Return (x, y) of the center of cell containing provided text 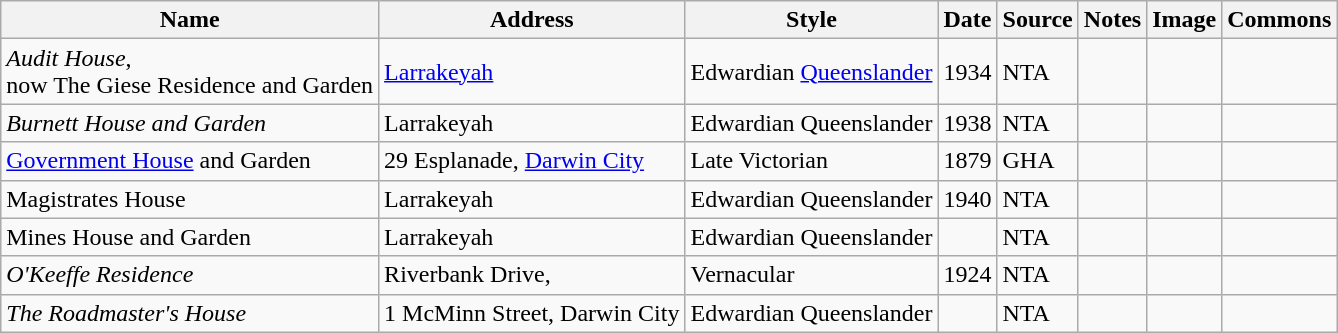
1879 (968, 161)
Name (190, 20)
Commons (1280, 20)
Address (532, 20)
Source (1038, 20)
Riverbank Drive, (532, 275)
Mines House and Garden (190, 237)
Style (812, 20)
Burnett House and Garden (190, 123)
O'Keeffe Residence (190, 275)
Vernacular (812, 275)
Magistrates House (190, 199)
Notes (1112, 20)
1940 (968, 199)
Audit House,now The Giese Residence and Garden (190, 72)
1924 (968, 275)
Image (1184, 20)
1938 (968, 123)
29 Esplanade, Darwin City (532, 161)
1934 (968, 72)
Late Victorian (812, 161)
Date (968, 20)
1 McMinn Street, Darwin City (532, 313)
The Roadmaster's House (190, 313)
Government House and Garden (190, 161)
GHA (1038, 161)
